Extract the (x, y) coordinate from the center of the cell holding the provided text.  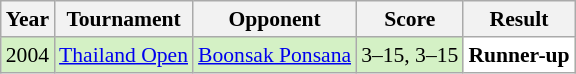
Opponent (274, 19)
Result (518, 19)
3–15, 3–15 (410, 55)
2004 (28, 55)
Boonsak Ponsana (274, 55)
Thailand Open (124, 55)
Year (28, 19)
Tournament (124, 19)
Runner-up (518, 55)
Score (410, 19)
